For the text-containing cell, return its midpoint in [X, Y] coordinate format. 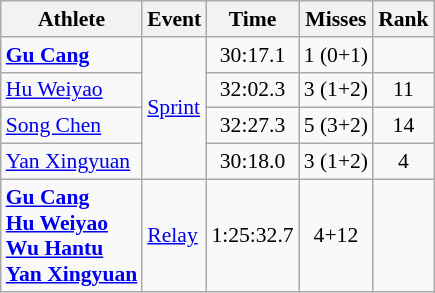
32:02.3 [252, 90]
Relay [174, 235]
1 (0+1) [336, 55]
4+12 [336, 235]
Event [174, 19]
Song Chen [72, 126]
11 [404, 90]
Athlete [72, 19]
Gu CangHu WeiyaoWu HantuYan Xingyuan [72, 235]
Time [252, 19]
32:27.3 [252, 126]
14 [404, 126]
4 [404, 162]
5 (3+2) [336, 126]
Hu Weiyao [72, 90]
Rank [404, 19]
1:25:32.7 [252, 235]
Yan Xingyuan [72, 162]
30:18.0 [252, 162]
Misses [336, 19]
30:17.1 [252, 55]
Gu Cang [72, 55]
Sprint [174, 108]
